Find where the given text appears and provide that cell's center as [X, Y] coordinate. 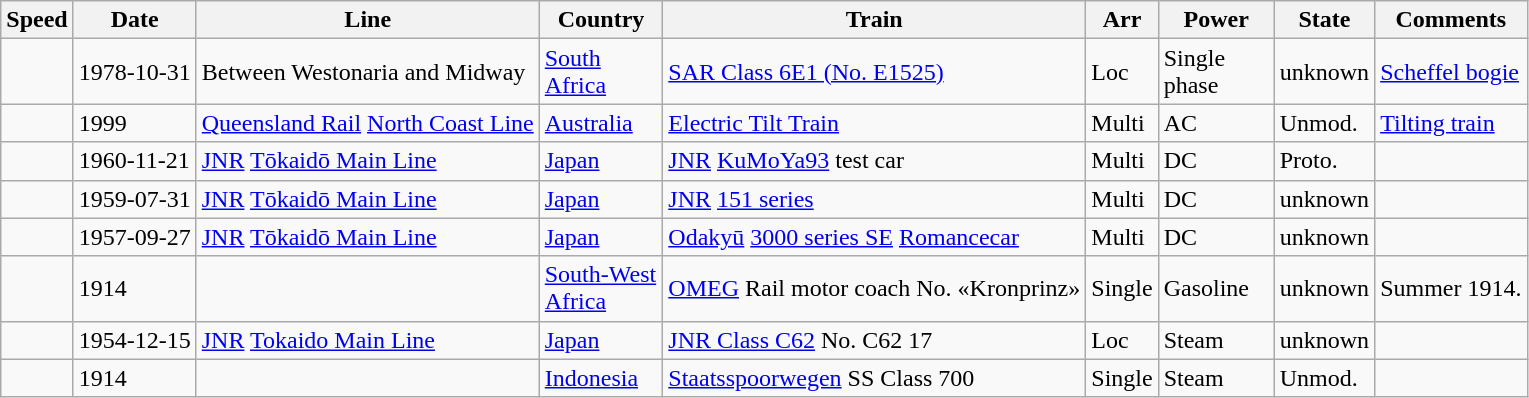
South Africa [601, 72]
JNR Tokaido Main Line [368, 340]
JNR KuMoYa93 test car [874, 161]
1999 [134, 123]
Electric Tilt Train [874, 123]
Line [368, 20]
1978-10-31 [134, 72]
Power [1216, 20]
1957-09-27 [134, 237]
1954-12-15 [134, 340]
JNR Class C62 No. C62 17 [874, 340]
1959-07-31 [134, 199]
Indonesia [601, 378]
Single phase [1216, 72]
Scheffel bogie [1451, 72]
JNR 151 series [874, 199]
Speed [37, 20]
Arr [1122, 20]
Odakyū 3000 series SE Romancecar [874, 237]
South-West Africa [601, 288]
Train [874, 20]
Australia [601, 123]
Queensland Rail North Coast Line [368, 123]
Date [134, 20]
1960-11-21 [134, 161]
Gasoline [1216, 288]
Comments [1451, 20]
Between Westonaria and Midway [368, 72]
AC [1216, 123]
Summer 1914. [1451, 288]
Proto. [1324, 161]
SAR Class 6E1 (No. E1525) [874, 72]
Country [601, 20]
OMEG Rail motor coach No. «Kronprinz» [874, 288]
State [1324, 20]
Tilting train [1451, 123]
Staatsspoorwegen SS Class 700 [874, 378]
